Find where the given text appears and provide that cell's center as [X, Y] coordinate. 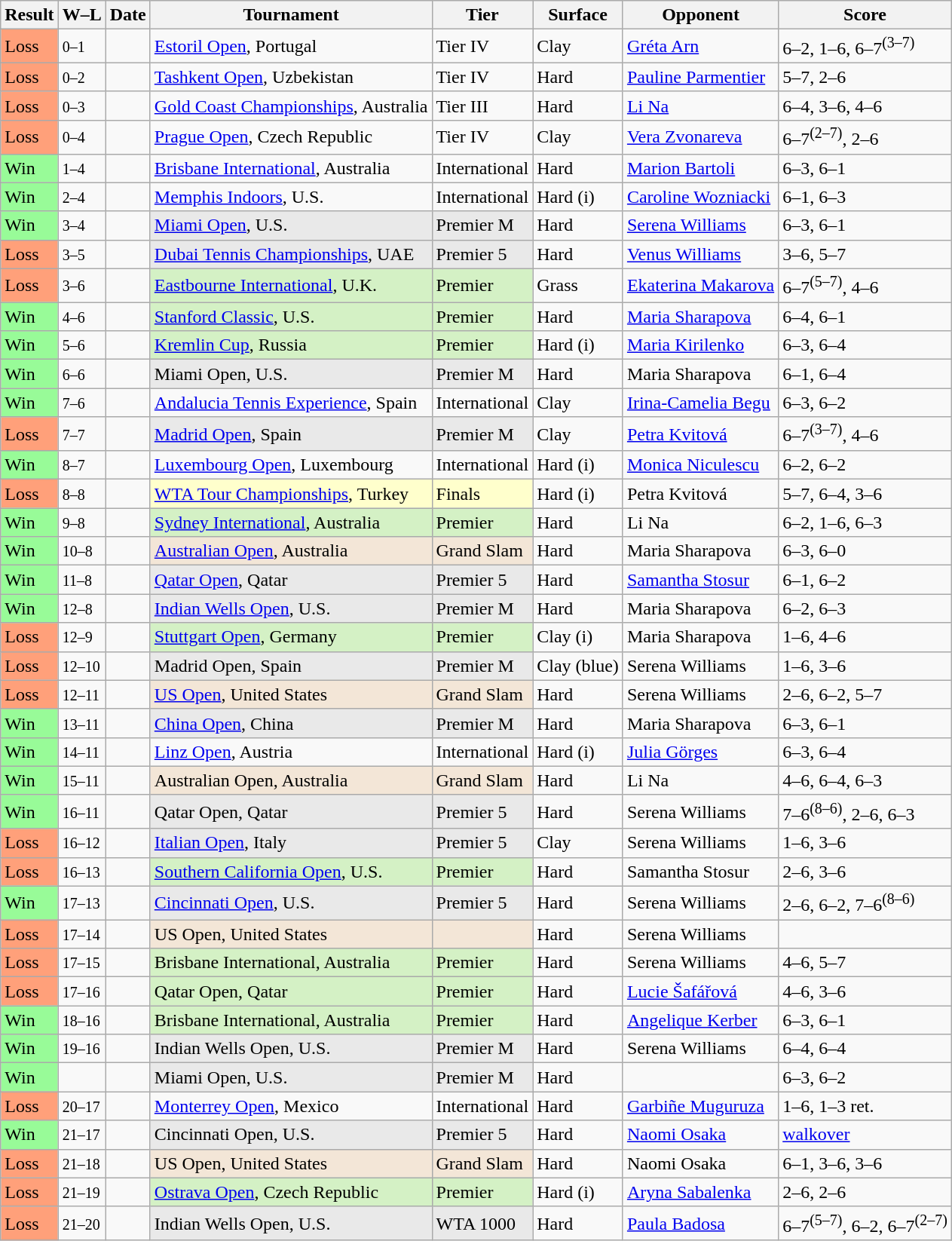
6–3, 6–0 [865, 551]
14–11 [81, 752]
Gréta Arn [700, 47]
21–20 [81, 1223]
Gold Coast Championships, Australia [291, 106]
Ekaterina Makarova [700, 285]
Southern California Open, U.S. [291, 872]
Luxembourg Open, Luxembourg [291, 465]
Italian Open, Italy [291, 843]
0–1 [81, 47]
Caroline Wozniacki [700, 197]
Date [128, 15]
0–2 [81, 77]
16–11 [81, 811]
21–19 [81, 1192]
Aryna Sabalenka [700, 1192]
12–9 [81, 637]
3–5 [81, 254]
5–7, 6–4, 3–6 [865, 494]
Julia Görges [700, 752]
6–7(5–7), 4–6 [865, 285]
6–2, 1–6, 6–7(3–7) [865, 47]
Result [29, 15]
6–4, 6–4 [865, 1049]
Dubai Tennis Championships, UAE [291, 254]
Monica Niculescu [700, 465]
6–2, 1–6, 6–3 [865, 522]
2–6, 3–6 [865, 872]
Andalucia Tennis Experience, Spain [291, 403]
China Open, China [291, 723]
Vera Zvonareva [700, 137]
1–6, 1–3 ret. [865, 1106]
10–8 [81, 551]
Kremlin Cup, Russia [291, 345]
Marion Bartoli [700, 168]
6–2, 6–3 [865, 608]
Tier [482, 15]
Angelique Kerber [700, 1020]
3–6, 5–7 [865, 254]
WTA 1000 [482, 1223]
Paula Badosa [700, 1223]
0–3 [81, 106]
6–1, 6–4 [865, 374]
12–10 [81, 666]
Memphis Indoors, U.S. [291, 197]
Opponent [700, 15]
17–16 [81, 991]
2–6, 6–2, 5–7 [865, 694]
Tier III [482, 106]
18–16 [81, 1020]
1–4 [81, 168]
Linz Open, Austria [291, 752]
6–2, 6–2 [865, 465]
20–17 [81, 1106]
Finals [482, 494]
Maria Kirilenko [700, 345]
4–6 [81, 317]
5–6 [81, 345]
16–13 [81, 872]
7–7 [81, 434]
4–6, 6–4, 6–3 [865, 780]
16–12 [81, 843]
3–4 [81, 225]
8–8 [81, 494]
2–6, 2–6 [865, 1192]
11–8 [81, 580]
15–11 [81, 780]
W–L [81, 15]
6–4, 6–1 [865, 317]
Monterrey Open, Mexico [291, 1106]
4–6, 3–6 [865, 991]
Irina-Camelia Begu [700, 403]
Score [865, 15]
Lucie Šafářová [700, 991]
Prague Open, Czech Republic [291, 137]
Tournament [291, 15]
21–18 [81, 1163]
0–4 [81, 137]
17–14 [81, 934]
1–6, 4–6 [865, 637]
21–17 [81, 1135]
6–7(5–7), 6–2, 6–7(2–7) [865, 1223]
Garbiñe Muguruza [700, 1106]
7–6(8–6), 2–6, 6–3 [865, 811]
6–4, 3–6, 4–6 [865, 106]
Clay (i) [578, 637]
walkover [865, 1135]
Tashkent Open, Uzbekistan [291, 77]
6–1, 6–3 [865, 197]
6–6 [81, 374]
6–7(3–7), 4–6 [865, 434]
WTA Tour Championships, Turkey [291, 494]
19–16 [81, 1049]
2–4 [81, 197]
9–8 [81, 522]
6–7(2–7), 2–6 [865, 137]
8–7 [81, 465]
4–6, 5–7 [865, 963]
6–1, 3–6, 3–6 [865, 1163]
Ostrava Open, Czech Republic [291, 1192]
Clay (blue) [578, 666]
3–6 [81, 285]
17–13 [81, 903]
7–6 [81, 403]
Stanford Classic, U.S. [291, 317]
Pauline Parmentier [700, 77]
2–6, 6–2, 7–6(8–6) [865, 903]
6–1, 6–2 [865, 580]
Venus Williams [700, 254]
12–8 [81, 608]
Sydney International, Australia [291, 522]
Eastbourne International, U.K. [291, 285]
12–11 [81, 694]
17–15 [81, 963]
Grass [578, 285]
Surface [578, 15]
Stuttgart Open, Germany [291, 637]
13–11 [81, 723]
5–7, 2–6 [865, 77]
Estoril Open, Portugal [291, 47]
